Return (X, Y) of the center of cell containing provided text 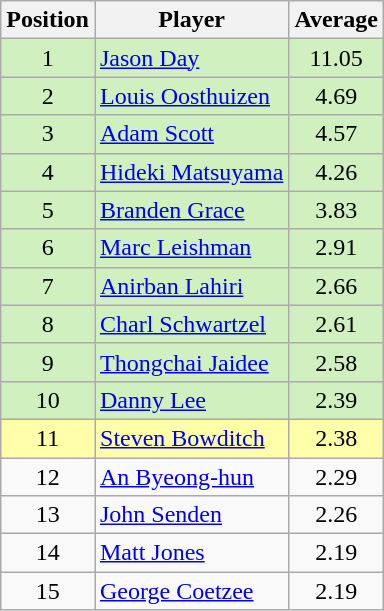
1 (48, 58)
2.26 (336, 515)
14 (48, 553)
2.29 (336, 477)
2.91 (336, 248)
8 (48, 324)
4.57 (336, 134)
Adam Scott (191, 134)
3.83 (336, 210)
Player (191, 20)
4 (48, 172)
John Senden (191, 515)
Average (336, 20)
Anirban Lahiri (191, 286)
7 (48, 286)
13 (48, 515)
Steven Bowditch (191, 438)
2.61 (336, 324)
Branden Grace (191, 210)
2.39 (336, 400)
4.26 (336, 172)
Jason Day (191, 58)
11.05 (336, 58)
5 (48, 210)
Danny Lee (191, 400)
Thongchai Jaidee (191, 362)
10 (48, 400)
Louis Oosthuizen (191, 96)
11 (48, 438)
Hideki Matsuyama (191, 172)
2.58 (336, 362)
Charl Schwartzel (191, 324)
Matt Jones (191, 553)
2.66 (336, 286)
9 (48, 362)
6 (48, 248)
Position (48, 20)
Marc Leishman (191, 248)
2 (48, 96)
An Byeong-hun (191, 477)
12 (48, 477)
4.69 (336, 96)
George Coetzee (191, 591)
3 (48, 134)
2.38 (336, 438)
15 (48, 591)
